Identify which cell holds the provided text, then report its (X, Y) central coordinate. 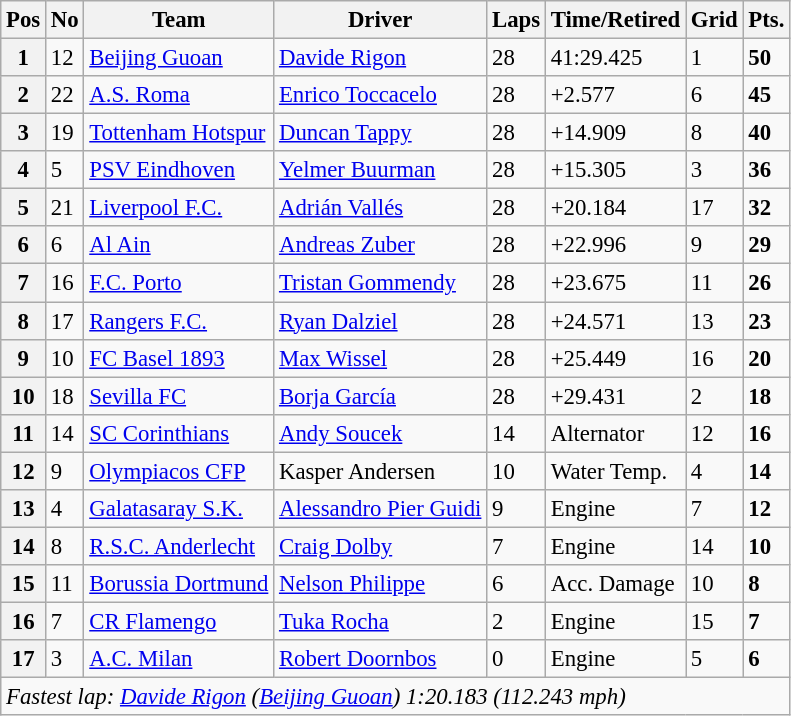
Alternator (615, 433)
Borussia Dortmund (179, 584)
Acc. Damage (615, 584)
Andy Soucek (380, 433)
Fastest lap: Davide Rigon (Beijing Guoan) 1:20.183 (112.243 mph) (396, 697)
Grid (714, 20)
R.S.C. Anderlecht (179, 546)
Pos (24, 20)
+15.305 (615, 170)
+25.449 (615, 358)
20 (766, 358)
PSV Eindhoven (179, 170)
Davide Rigon (380, 58)
Borja García (380, 396)
50 (766, 58)
A.C. Milan (179, 659)
F.C. Porto (179, 283)
Alessandro Pier Guidi (380, 509)
Time/Retired (615, 20)
19 (65, 133)
+24.571 (615, 321)
40 (766, 133)
26 (766, 283)
Rangers F.C. (179, 321)
Tuka Rocha (380, 621)
No (65, 20)
22 (65, 95)
Galatasaray S.K. (179, 509)
Beijing Guoan (179, 58)
Nelson Philippe (380, 584)
+22.996 (615, 245)
Craig Dolby (380, 546)
Pts. (766, 20)
29 (766, 245)
36 (766, 170)
+23.675 (615, 283)
Ryan Dalziel (380, 321)
45 (766, 95)
SC Corinthians (179, 433)
Robert Doornbos (380, 659)
+14.909 (615, 133)
Tottenham Hotspur (179, 133)
41:29.425 (615, 58)
+20.184 (615, 208)
Adrián Vallés (380, 208)
0 (516, 659)
Max Wissel (380, 358)
Team (179, 20)
Kasper Andersen (380, 471)
Liverpool F.C. (179, 208)
+29.431 (615, 396)
Laps (516, 20)
21 (65, 208)
23 (766, 321)
Yelmer Buurman (380, 170)
Sevilla FC (179, 396)
Andreas Zuber (380, 245)
Duncan Tappy (380, 133)
Water Temp. (615, 471)
32 (766, 208)
Tristan Gommendy (380, 283)
FC Basel 1893 (179, 358)
Enrico Toccacelo (380, 95)
+2.577 (615, 95)
A.S. Roma (179, 95)
CR Flamengo (179, 621)
Al Ain (179, 245)
Driver (380, 20)
Olympiacos CFP (179, 471)
